Find where the given text appears and provide that cell's center as (x, y) coordinate. 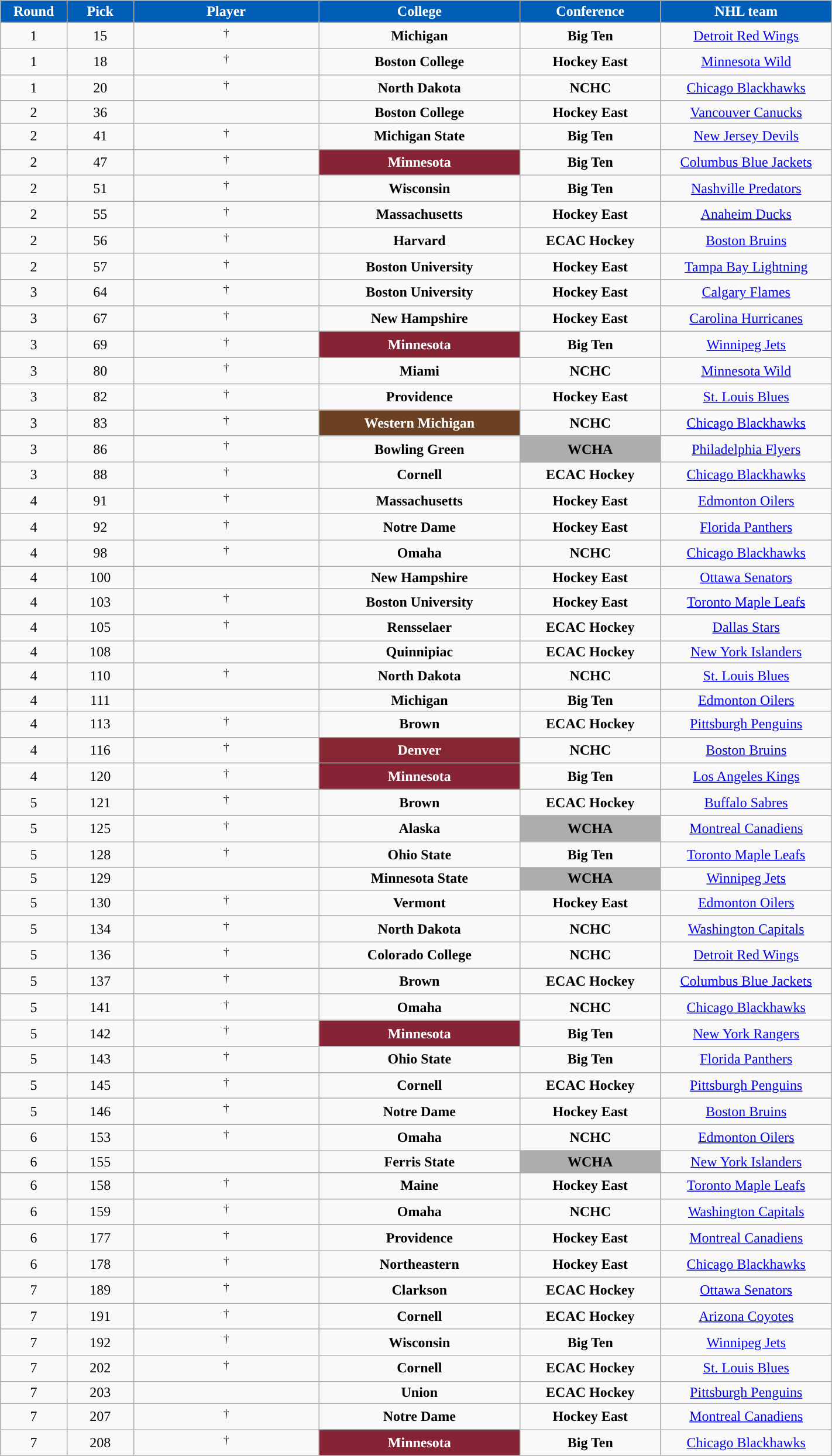
New York Rangers (746, 1033)
Bowling Green (419, 449)
110 (100, 676)
143 (100, 1060)
New Jersey Devils (746, 137)
Minnesota State (419, 879)
69 (100, 345)
116 (100, 750)
67 (100, 318)
202 (100, 1369)
Carolina Hurricanes (746, 318)
134 (100, 929)
203 (100, 1392)
NHL team (746, 12)
207 (100, 1417)
191 (100, 1316)
92 (100, 528)
Alaska (419, 828)
Nashville Predators (746, 188)
128 (100, 855)
36 (100, 112)
Player (226, 12)
Buffalo Sabres (746, 803)
Denver (419, 750)
Rensselaer (419, 628)
208 (100, 1443)
Harvard (419, 241)
158 (100, 1186)
86 (100, 449)
Vermont (419, 903)
82 (100, 397)
120 (100, 777)
Ferris State (419, 1162)
145 (100, 1086)
Anaheim Ducks (746, 214)
125 (100, 828)
88 (100, 475)
189 (100, 1290)
98 (100, 553)
Dallas Stars (746, 628)
130 (100, 903)
83 (100, 424)
64 (100, 292)
Michigan State (419, 137)
Union (419, 1392)
Clarkson (419, 1290)
129 (100, 879)
56 (100, 241)
Tampa Bay Lightning (746, 267)
41 (100, 137)
141 (100, 1007)
146 (100, 1111)
51 (100, 188)
Quinnipiac (419, 652)
Miami (419, 371)
Northeastern (419, 1264)
142 (100, 1033)
91 (100, 501)
111 (100, 700)
College (419, 12)
Conference (590, 12)
57 (100, 267)
103 (100, 601)
177 (100, 1238)
108 (100, 652)
47 (100, 163)
Vancouver Canucks (746, 112)
15 (100, 36)
192 (100, 1342)
105 (100, 628)
18 (100, 62)
178 (100, 1264)
100 (100, 577)
159 (100, 1212)
80 (100, 371)
155 (100, 1162)
Calgary Flames (746, 292)
Maine (419, 1186)
Round (34, 12)
113 (100, 724)
121 (100, 803)
Philadelphia Flyers (746, 449)
20 (100, 88)
55 (100, 214)
Pick (100, 12)
136 (100, 955)
Western Michigan (419, 424)
Los Angeles Kings (746, 777)
Colorado College (419, 955)
153 (100, 1137)
137 (100, 982)
Arizona Coyotes (746, 1316)
